Determine the [X, Y] coordinate at the center of the cell enclosing the given text.  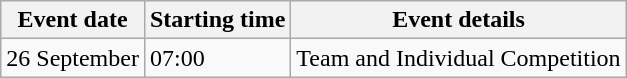
07:00 [217, 58]
Event date [73, 20]
Event details [458, 20]
Team and Individual Competition [458, 58]
Starting time [217, 20]
26 September [73, 58]
